Search for the cell housing the specified text and yield its [x, y] center coordinate. 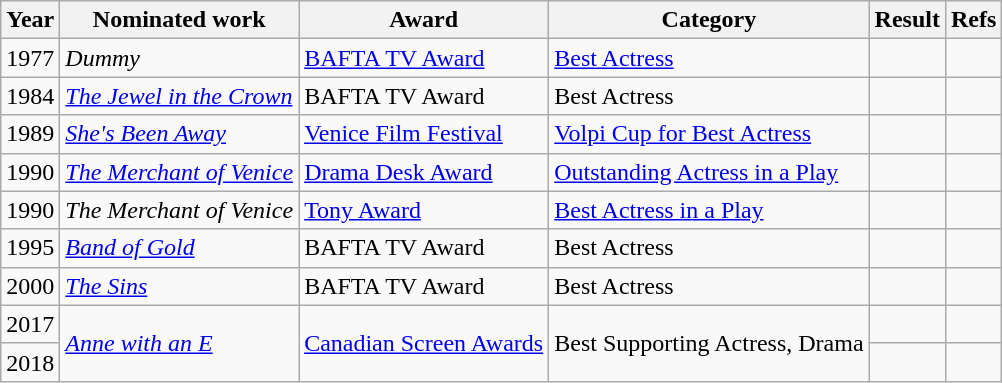
1995 [30, 248]
2018 [30, 362]
1977 [30, 58]
Tony Award [424, 210]
Best Actress in a Play [709, 210]
Award [424, 20]
Nominated work [180, 20]
Category [709, 20]
Venice Film Festival [424, 134]
The Sins [180, 286]
Dummy [180, 58]
Anne with an E [180, 343]
2000 [30, 286]
The Jewel in the Crown [180, 96]
She's Been Away [180, 134]
Drama Desk Award [424, 172]
Refs [973, 20]
Volpi Cup for Best Actress [709, 134]
Year [30, 20]
Outstanding Actress in a Play [709, 172]
Band of Gold [180, 248]
1989 [30, 134]
Best Supporting Actress, Drama [709, 343]
Canadian Screen Awards [424, 343]
2017 [30, 324]
1984 [30, 96]
Result [907, 20]
